Determine the (X, Y) coordinate at the center of the cell enclosing the given text.  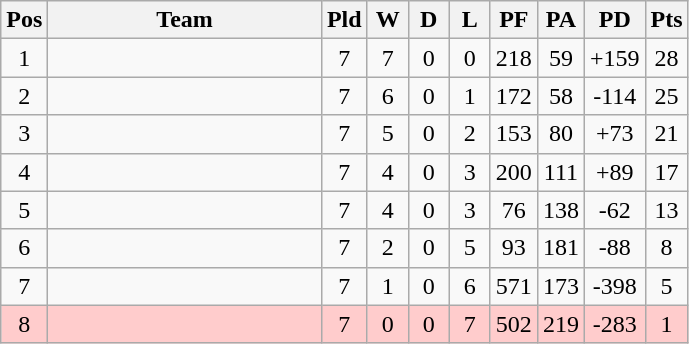
76 (514, 210)
+73 (614, 134)
+89 (614, 172)
Pts (666, 20)
173 (560, 286)
-283 (614, 324)
L (470, 20)
21 (666, 134)
PA (560, 20)
D (428, 20)
93 (514, 248)
59 (560, 58)
219 (560, 324)
PD (614, 20)
153 (514, 134)
-62 (614, 210)
200 (514, 172)
80 (560, 134)
181 (560, 248)
-88 (614, 248)
Pos (24, 20)
25 (666, 96)
PF (514, 20)
+159 (614, 58)
571 (514, 286)
58 (560, 96)
218 (514, 58)
111 (560, 172)
138 (560, 210)
502 (514, 324)
17 (666, 172)
Team (185, 20)
-398 (614, 286)
172 (514, 96)
13 (666, 210)
-114 (614, 96)
Pld (344, 20)
W (388, 20)
28 (666, 58)
